Return the [X, Y] coordinate for the center point of the cell that contains the specified text.  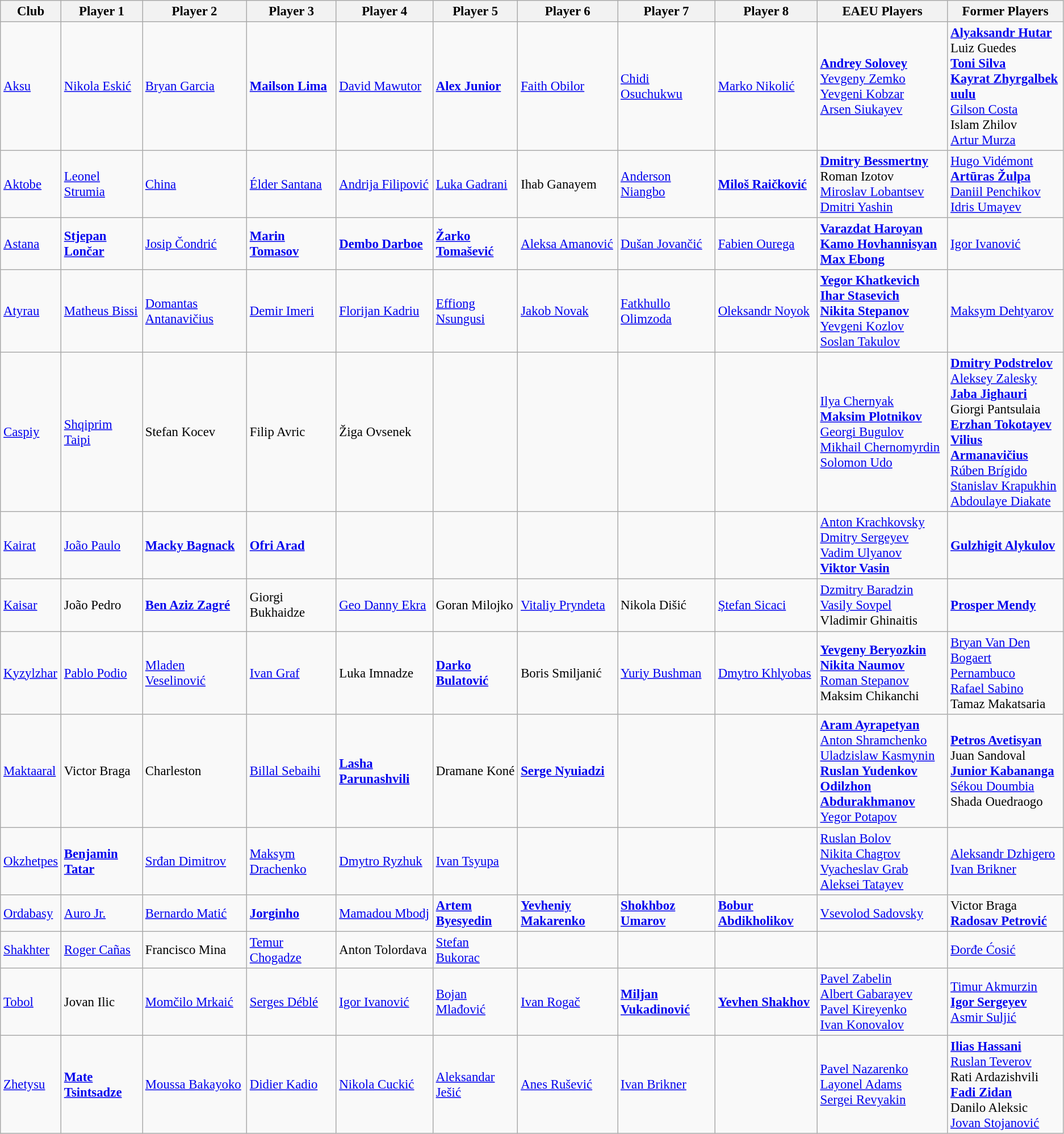
Pablo Podio [102, 673]
Ilya Chernyak Maksim Plotnikov Georgi Bugulov Mikhail Chernomyrdin Solomon Udo [882, 433]
Josip Čondrić [194, 244]
Nikola Cuckić [384, 1085]
Victor Braga Radosav Petrović [1006, 913]
Gulzhigit Alykulov [1006, 546]
Atyrau [31, 311]
Didier Kadio [291, 1085]
Dmitry Bessmertny Roman Izotov Miroslav Lobantsev Dmitri Yashin [882, 184]
Ruslan Bolov Nikita Chagrov Vyacheslav Grab Aleksei Tatayev [882, 861]
Okzhetpes [31, 861]
Vsevolod Sadovsky [882, 913]
Marin Tomasov [291, 244]
Bernardo Matić [194, 913]
Mladen Veselinović [194, 673]
Žiga Ovsenek [384, 433]
Bryan Van Den Bogaert Pernambuco Rafael Sabino Tamaz Makatsaria [1006, 673]
Effiong Nsungusi [475, 311]
Kairat [31, 546]
Dzmitry Baradzin Vasily Sovpel Vladimir Ghinaitis [882, 605]
Vitaliy Pryndeta [568, 605]
Zhetysu [31, 1085]
João Pedro [102, 605]
Billal Sebaihi [291, 771]
Leonel Strumia [102, 184]
Domantas Antanavičius [194, 311]
Artem Byesyedin [475, 913]
Fatkhullo Olimzoda [667, 311]
Anton Krachkovsky Dmitry Sergeyev Vadim Ulyanov Viktor Vasin [882, 546]
Moussa Bakayoko [194, 1085]
Alyaksandr Hutar Luiz Guedes Toni Silva Kayrat Zhyrgalbek uulu Gilson Costa Islam Zhilov Artur Murza [1006, 86]
Jorginho [291, 913]
Pavel Zabelin Albert Gabarayev Pavel Kireyenko Ivan Konovalov [882, 1002]
Chidi Osuchukwu [667, 86]
Maksym Dehtyarov [1006, 311]
Shqiprim Taipi [102, 433]
David Mawutor [384, 86]
Matheus Bissi [102, 311]
Yevheniy Makarenko [568, 913]
Mailson Lima [291, 86]
Aleksa Amanović [568, 244]
Anton Tolordava [384, 949]
Auro Jr. [102, 913]
Đorđe Ćosić [1006, 949]
Tobol [31, 1002]
Aksu [31, 86]
Prosper Mendy [1006, 605]
Nikola Eskić [102, 86]
Ivan Graf [291, 673]
Charleston [194, 771]
Yegor Khatkevich Ihar Stasevich Nikita Stepanov Yevgeni Kozlov Soslan Takulov [882, 311]
Luka Gadrani [475, 184]
Jakob Novak [568, 311]
Ofri Arad [291, 546]
Dmytro Khlyobas [766, 673]
Ștefan Sicaci [766, 605]
Žarko Tomašević [475, 244]
Former Players [1006, 11]
Marko Nikolić [766, 86]
Player 1 [102, 11]
Francisco Mina [194, 949]
Ivan Tsyupa [475, 861]
Player 3 [291, 11]
Aram Ayrapetyan Anton Shramchenko Uladzislaw Kasmynin Ruslan Yudenkov Odilzhon Abdurakhmanov Yegor Potapov [882, 771]
Florijan Kadriu [384, 311]
Dembo Darboe [384, 244]
Serges Déblé [291, 1002]
Stjepan Lončar [102, 244]
Aktobe [31, 184]
Yevgeny Beryozkin Nikita Naumov Roman Stepanov Maksim Chikanchi [882, 673]
Mate Tsintsadze [102, 1085]
Ben Aziz Zagré [194, 605]
Oleksandr Noyok [766, 311]
Anderson Niangbo [667, 184]
Astana [31, 244]
Ordabasy [31, 913]
Roger Cañas [102, 949]
Timur Akmurzin Igor Sergeyev Asmir Suljić [1006, 1002]
Player 8 [766, 11]
Bojan Mlađović [475, 1002]
Yevhen Shakhov [766, 1002]
Hugo Vidémont Artūras Žulpa Daniil Penchikov Idris Umayev [1006, 184]
Aleksandr Dzhigero Ivan Brikner [1006, 861]
Bobur Abdikholikov [766, 913]
Filip Avric [291, 433]
Benjamin Tatar [102, 861]
Goran Milojko [475, 605]
Serge Nyuiadzi [568, 771]
Stefan Kocev [194, 433]
Player 7 [667, 11]
Miljan Vukadinović [667, 1002]
Ivan Brikner [667, 1085]
China [194, 184]
Élder Santana [291, 184]
Maktaaral [31, 771]
Momčilo Mrkaić [194, 1002]
Temur Chogadze [291, 949]
Andrija Filipović [384, 184]
Petros Avetisyan Juan Sandoval Junior Kabananga Sékou Doumbia Shada Ouedraogo [1006, 771]
Varazdat Haroyan Kamo Hovhannisyan Max Ebong [882, 244]
Mamadou Mbodj [384, 913]
Caspiy [31, 433]
Boris Smiljanić [568, 673]
Stefan Bukorac [475, 949]
Maksym Drachenko [291, 861]
Shakhter [31, 949]
Demir Imeri [291, 311]
EAEU Players [882, 11]
Giorgi Bukhaidze [291, 605]
Andrey Solovey Yevgeny Zemko Yevgeni Kobzar Arsen Siukayev [882, 86]
Shokhboz Umarov [667, 913]
Club [31, 11]
Dmytro Ryzhuk [384, 861]
Player 4 [384, 11]
Kaisar [31, 605]
Fabien Ourega [766, 244]
Dramane Koné [475, 771]
Macky Bagnack [194, 546]
Aleksandar Ješić [475, 1085]
Bryan Garcia [194, 86]
Dušan Jovančić [667, 244]
Player 2 [194, 11]
Victor Braga [102, 771]
Faith Obilor [568, 86]
Alex Junior [475, 86]
Yuriy Bushman [667, 673]
Ihab Ganayem [568, 184]
Geo Danny Ekra [384, 605]
Miloš Raičković [766, 184]
Luka Imnadze [384, 673]
Player 5 [475, 11]
Kyzylzhar [31, 673]
Anes Rušević [568, 1085]
Jovan Ilic [102, 1002]
Darko Bulatović [475, 673]
Pavel Nazarenko Layonel Adams Sergei Revyakin [882, 1085]
Srđan Dimitrov [194, 861]
Ivan Rogač [568, 1002]
Ilias Hassani Ruslan Teverov Rati Ardazishvili Fadi Zidan Danilo Aleksic Jovan Stojanović [1006, 1085]
Nikola Dišić [667, 605]
Player 6 [568, 11]
João Paulo [102, 546]
Lasha Parunashvili [384, 771]
